Extract the [x, y] coordinate from the center of the cell holding the provided text.  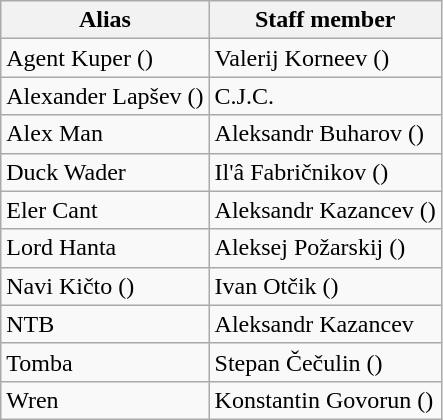
Tomba [105, 362]
C.J.C. [325, 96]
Valerij Korneev () [325, 58]
Aleksandr Kazancev [325, 324]
Aleksandr Kazancev () [325, 210]
Alexander Lapšev () [105, 96]
Aleksandr Buharov () [325, 134]
Aleksej Požarskij () [325, 248]
Stepan Čečulin () [325, 362]
Eler Cant [105, 210]
Staff member [325, 20]
Wren [105, 400]
NTB [105, 324]
Duck Wader [105, 172]
Agent Kuper () [105, 58]
Lord Hanta [105, 248]
Navi Kičto () [105, 286]
Alias [105, 20]
Konstantin Govorun () [325, 400]
Il'â Fabričnikov () [325, 172]
Ivan Otčik () [325, 286]
Alex Man [105, 134]
